Extract the (x, y) coordinate from the center of the cell holding the provided text.  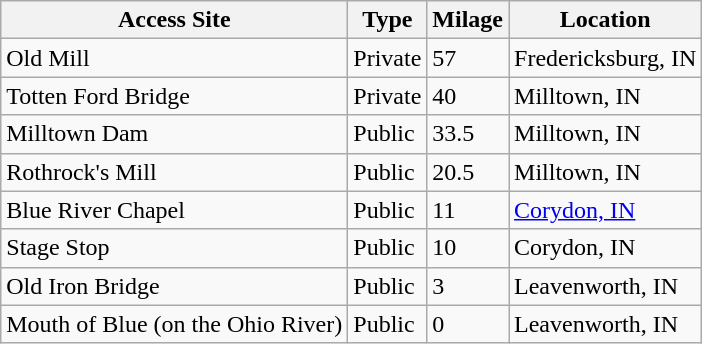
57 (468, 58)
Fredericksburg, IN (606, 58)
Old Iron Bridge (174, 286)
Old Mill (174, 58)
Mouth of Blue (on the Ohio River) (174, 324)
Access Site (174, 20)
Location (606, 20)
Rothrock's Mill (174, 172)
Stage Stop (174, 248)
3 (468, 286)
11 (468, 210)
Type (388, 20)
Blue River Chapel (174, 210)
10 (468, 248)
Milltown Dam (174, 134)
Milage (468, 20)
40 (468, 96)
33.5 (468, 134)
20.5 (468, 172)
Totten Ford Bridge (174, 96)
0 (468, 324)
